Capture the cell that displays the provided text and extract its [X, Y] central coordinate. 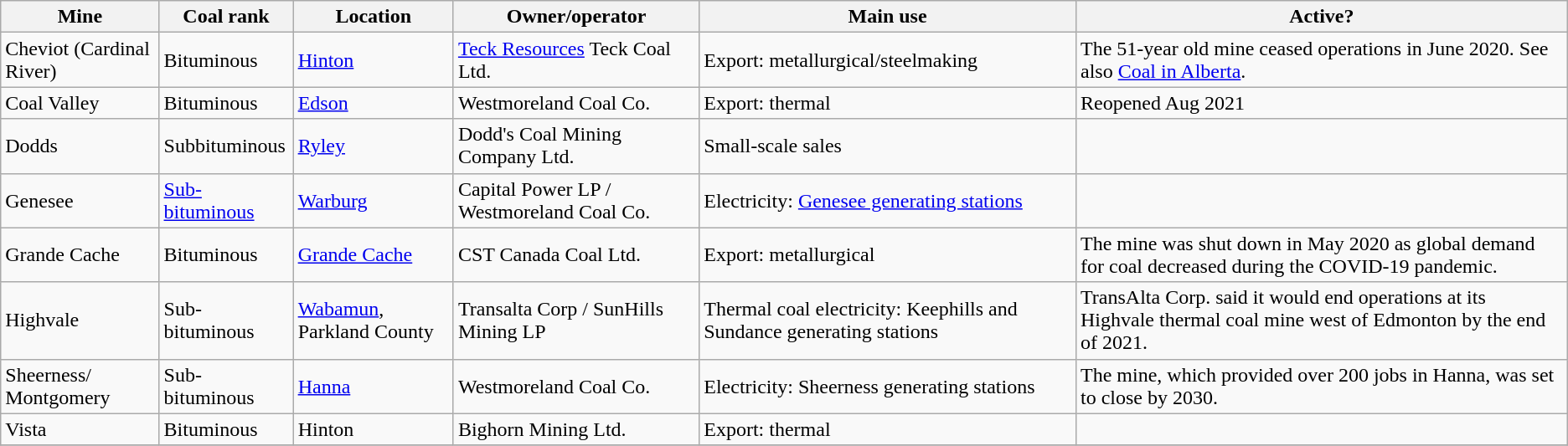
Subbituminous [226, 146]
The 51-year old mine ceased operations in June 2020. See also Coal in Alberta. [1322, 60]
Small-scale sales [888, 146]
Edson [374, 103]
Warburg [374, 201]
Electricity: Sheerness generating stations [888, 387]
Bighorn Mining Ltd. [576, 429]
Highvale [80, 320]
Owner/operator [576, 17]
The mine, which provided over 200 jobs in Hanna, was set to close by 2030. [1322, 387]
The mine was shut down in May 2020 as global demand for coal decreased during the COVID-19 pandemic. [1322, 254]
Cheviot (Cardinal River) [80, 60]
Transalta Corp / SunHills Mining LP [576, 320]
Active? [1322, 17]
Reopened Aug 2021 [1322, 103]
Sheerness/ Montgomery [80, 387]
Dodds [80, 146]
Ryley [374, 146]
Vista [80, 429]
Electricity: Genesee generating stations [888, 201]
Teck Resources Teck Coal Ltd. [576, 60]
Genesee [80, 201]
Main use [888, 17]
Capital Power LP / Westmoreland Coal Co. [576, 201]
Hanna [374, 387]
Coal Valley [80, 103]
Export: metallurgical/steelmaking [888, 60]
CST Canada Coal Ltd. [576, 254]
Wabamun, Parkland County [374, 320]
Coal rank [226, 17]
TransAlta Corp. said it would end operations at its Highvale thermal coal mine west of Edmonton by the end of 2021. [1322, 320]
Export: metallurgical [888, 254]
Dodd's Coal Mining Company Ltd. [576, 146]
Mine [80, 17]
Thermal coal electricity: Keephills and Sundance generating stations [888, 320]
Location [374, 17]
